Return the (X, Y) coordinate for the center point of the cell that contains the specified text.  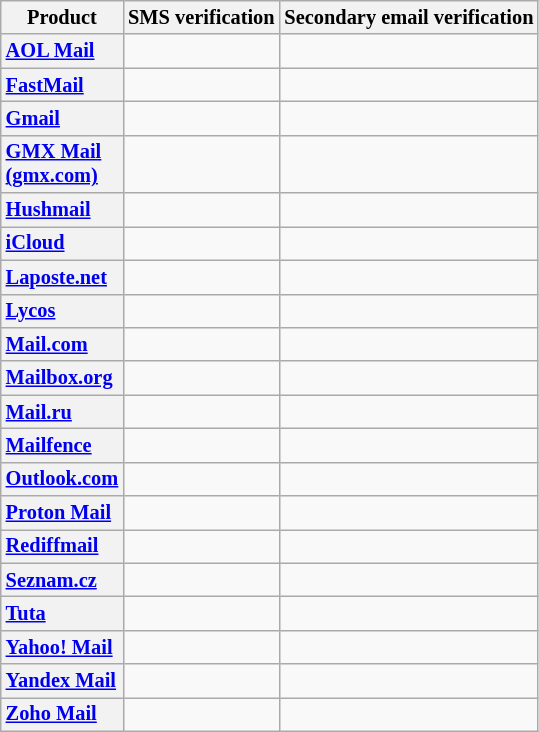
SMS verification (201, 17)
Gmail (62, 118)
Secondary email verification (408, 17)
Outlook.com (62, 479)
Hushmail (62, 210)
Seznam.cz (62, 580)
Product (62, 17)
Tuta (62, 613)
Lycos (62, 311)
Rediffmail (62, 546)
Proton Mail (62, 513)
Yandex Mail (62, 681)
Zoho Mail (62, 714)
Mailfence (62, 445)
AOL Mail (62, 51)
Laposte.net (62, 277)
Yahoo! Mail (62, 647)
Mail.com (62, 344)
Mail.ru (62, 412)
Mailbox.org (62, 378)
FastMail (62, 85)
iCloud (62, 243)
GMX Mail(gmx.com) (62, 164)
